For the text-containing cell, return its midpoint in (x, y) coordinate format. 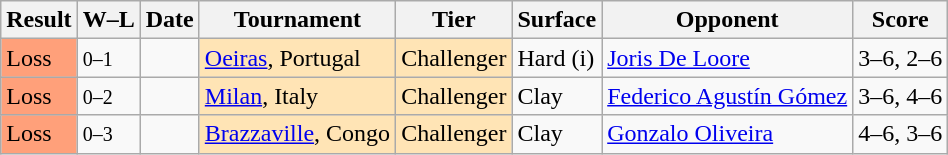
3–6, 4–6 (900, 96)
Date (170, 20)
Tier (454, 20)
Score (900, 20)
Federico Agustín Gómez (728, 96)
Oeiras, Portugal (297, 58)
W–L (108, 20)
Surface (557, 20)
0–3 (108, 134)
4–6, 3–6 (900, 134)
0–2 (108, 96)
Tournament (297, 20)
3–6, 2–6 (900, 58)
Brazzaville, Congo (297, 134)
Result (39, 20)
Gonzalo Oliveira (728, 134)
Milan, Italy (297, 96)
Hard (i) (557, 58)
0–1 (108, 58)
Joris De Loore (728, 58)
Opponent (728, 20)
